From the cell containing the given text, extract its center point as (X, Y) coordinate. 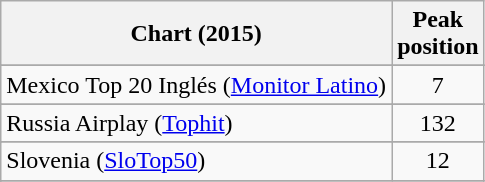
132 (438, 123)
Slovenia (SloTop50) (196, 161)
Chart (2015) (196, 34)
Mexico Top 20 Inglés (Monitor Latino) (196, 85)
Peakposition (438, 34)
7 (438, 85)
12 (438, 161)
Russia Airplay (Tophit) (196, 123)
